Find where the given text appears and provide that cell's center as (x, y) coordinate. 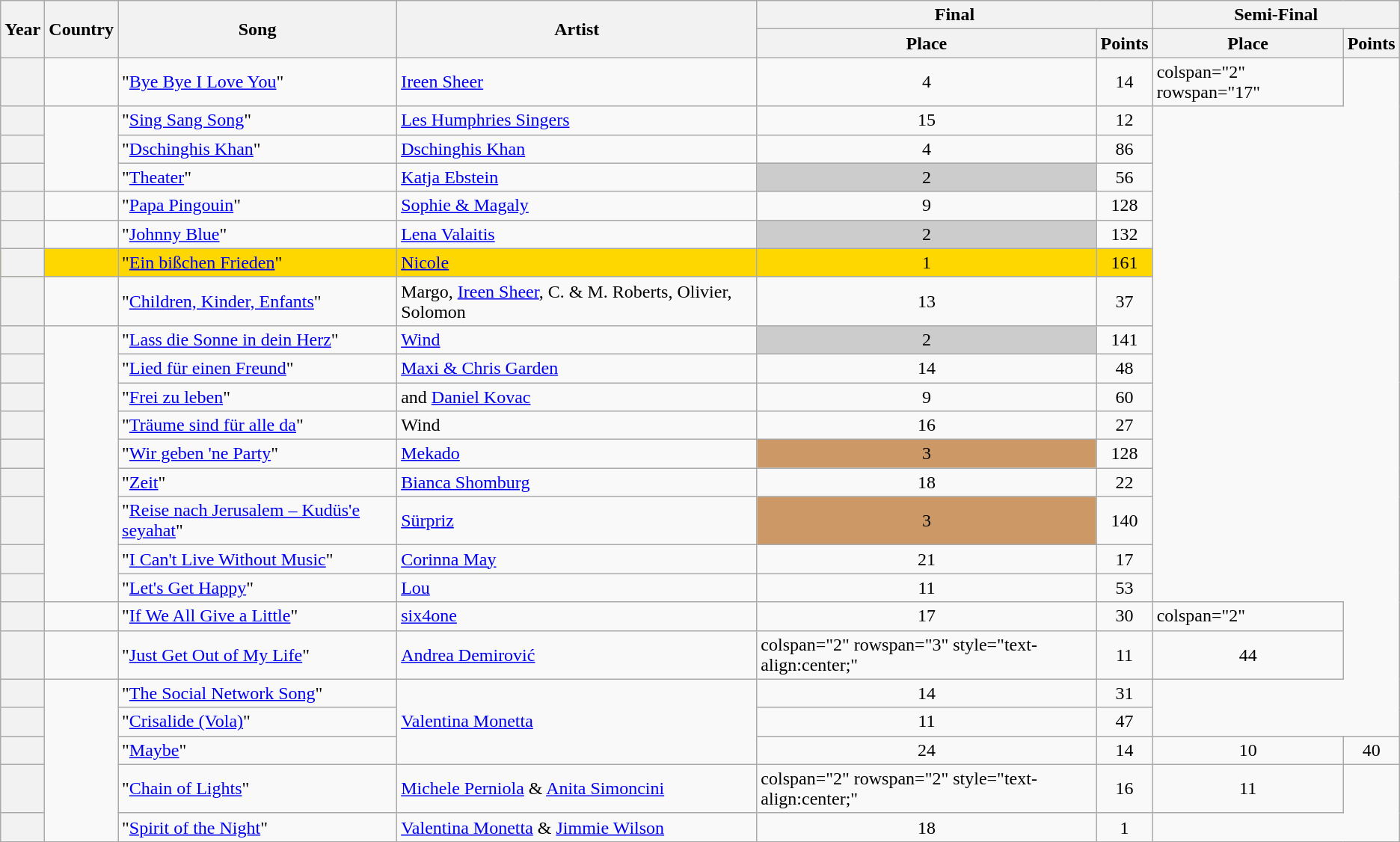
21 (927, 559)
Les Humphries Singers (577, 120)
31 (1125, 693)
"If We All Give a Little" (257, 616)
12 (1125, 120)
86 (1125, 149)
13 (927, 301)
Dschinghis Khan (577, 149)
Year (22, 29)
"Dschinghis Khan" (257, 149)
30 (1125, 616)
"Children, Kinder, Enfants" (257, 301)
"Papa Pingouin" (257, 206)
colspan="2" rowspan="2" style="text-align:center;" (927, 788)
"Just Get Out of My Life" (257, 655)
six4one (577, 616)
"I Can't Live Without Music" (257, 559)
"Lied für einen Freund" (257, 368)
colspan="2" (1247, 616)
"Lass die Sonne in dein Herz" (257, 339)
Nicole (577, 262)
Song (257, 29)
56 (1125, 177)
Andrea Demirović (577, 655)
44 (1247, 655)
"Theater" (257, 177)
Margo, Ireen Sheer, C. & M. Roberts, Olivier, Solomon (577, 301)
and Daniel Kovac (577, 397)
Mekado (577, 454)
161 (1125, 262)
Ireen Sheer (577, 82)
"Träume sind für alle da" (257, 425)
Lou (577, 588)
Bianca Shomburg (577, 482)
Valentina Monetta (577, 722)
Sürpriz (577, 520)
140 (1125, 520)
10 (1247, 750)
Country (82, 29)
Maxi & Chris Garden (577, 368)
"Chain of Lights" (257, 788)
Semi-Final (1276, 15)
"Spirit of the Night" (257, 827)
"Wir geben 'ne Party" (257, 454)
Valentina Monetta & Jimmie Wilson (577, 827)
27 (1125, 425)
"Zeit" (257, 482)
"Bye Bye I Love You" (257, 82)
Michele Perniola & Anita Simoncini (577, 788)
"Crisalide (Vola)" (257, 722)
"Reise nach Jerusalem – Kudüs'e seyahat" (257, 520)
Artist (577, 29)
"Frei zu leben" (257, 397)
colspan="2" rowspan="3" style="text-align:center;" (927, 655)
132 (1125, 234)
37 (1125, 301)
Katja Ebstein (577, 177)
60 (1125, 397)
colspan="2" rowspan="17" (1247, 82)
Lena Valaitis (577, 234)
22 (1125, 482)
"Ein bißchen Frieden" (257, 262)
48 (1125, 368)
15 (927, 120)
Sophie & Magaly (577, 206)
24 (927, 750)
Final (954, 15)
"Maybe" (257, 750)
"Johnny Blue" (257, 234)
Corinna May (577, 559)
"Sing Sang Song" (257, 120)
"Let's Get Happy" (257, 588)
40 (1372, 750)
53 (1125, 588)
47 (1125, 722)
141 (1125, 339)
"The Social Network Song" (257, 693)
